Find where the given text appears and provide that cell's center as (X, Y) coordinate. 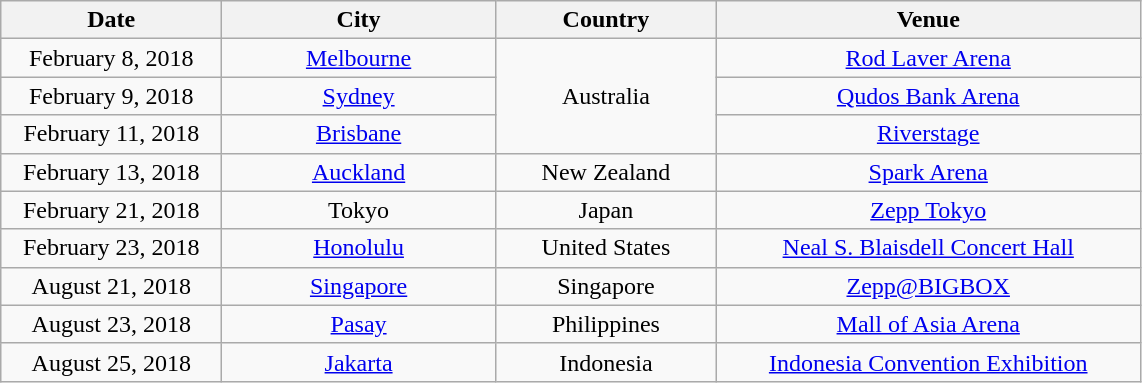
Sydney (359, 96)
Jakarta (359, 362)
February 8, 2018 (112, 58)
New Zealand (606, 172)
Date (112, 20)
Indonesia (606, 362)
Rod Laver Arena (928, 58)
August 23, 2018 (112, 324)
Mall of Asia Arena (928, 324)
Honolulu (359, 248)
February 13, 2018 (112, 172)
Australia (606, 96)
Auckland (359, 172)
February 21, 2018 (112, 210)
Pasay (359, 324)
Brisbane (359, 134)
Japan (606, 210)
Spark Arena (928, 172)
February 23, 2018 (112, 248)
United States (606, 248)
Riverstage (928, 134)
February 11, 2018 (112, 134)
Qudos Bank Arena (928, 96)
February 9, 2018 (112, 96)
Melbourne (359, 58)
City (359, 20)
August 25, 2018 (112, 362)
Venue (928, 20)
Indonesia Convention Exhibition (928, 362)
Zepp@BIGBOX (928, 286)
Country (606, 20)
Neal S. Blaisdell Concert Hall (928, 248)
Zepp Tokyo (928, 210)
Tokyo (359, 210)
Philippines (606, 324)
August 21, 2018 (112, 286)
